Determine the [x, y] coordinate at the center of the cell enclosing the given text.  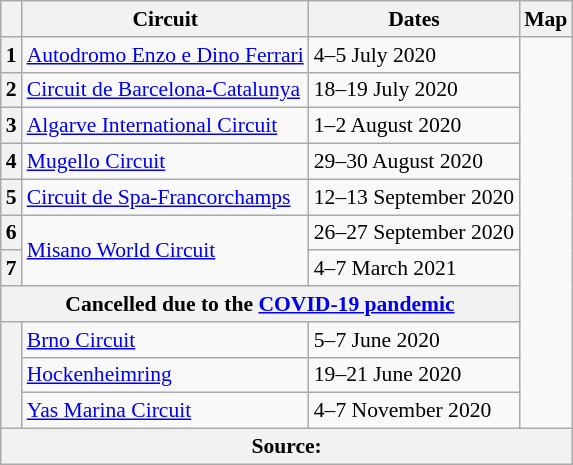
Dates [414, 19]
Algarve International Circuit [166, 126]
Circuit [166, 19]
2 [12, 90]
29–30 August 2020 [414, 162]
4–7 March 2021 [414, 269]
7 [12, 269]
Cancelled due to the COVID-19 pandemic [260, 304]
5 [12, 197]
26–27 September 2020 [414, 233]
5–7 June 2020 [414, 340]
Brno Circuit [166, 340]
Autodromo Enzo e Dino Ferrari [166, 55]
12–13 September 2020 [414, 197]
1 [12, 55]
Yas Marina Circuit [166, 411]
3 [12, 126]
4–5 July 2020 [414, 55]
18–19 July 2020 [414, 90]
Circuit de Spa-Francorchamps [166, 197]
Source: [287, 447]
Hockenheimring [166, 375]
1–2 August 2020 [414, 126]
19–21 June 2020 [414, 375]
Mugello Circuit [166, 162]
Circuit de Barcelona-Catalunya [166, 90]
4–7 November 2020 [414, 411]
6 [12, 233]
4 [12, 162]
Misano World Circuit [166, 250]
Map [546, 19]
